Extract the [x, y] coordinate from the center of the cell holding the provided text.  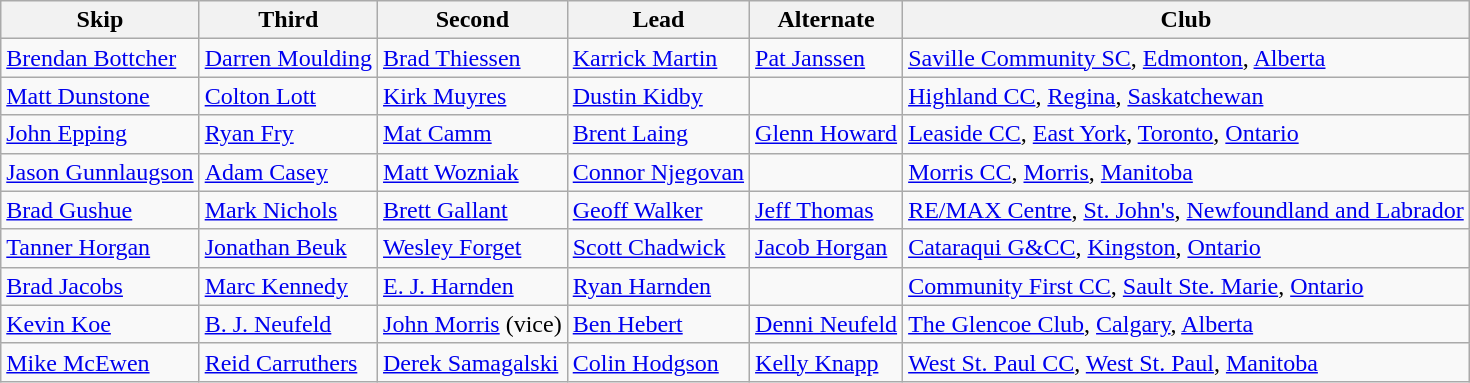
John Morris (vice) [473, 324]
The Glencoe Club, Calgary, Alberta [1186, 324]
Cataraqui G&CC, Kingston, Ontario [1186, 248]
Jeff Thomas [826, 210]
Reid Carruthers [288, 362]
Colton Lott [288, 96]
Second [473, 20]
Matt Wozniak [473, 172]
Ryan Fry [288, 134]
Brendan Bottcher [100, 58]
Glenn Howard [826, 134]
Mike McEwen [100, 362]
Ryan Harnden [658, 286]
Wesley Forget [473, 248]
Alternate [826, 20]
Mat Camm [473, 134]
Brett Gallant [473, 210]
Scott Chadwick [658, 248]
West St. Paul CC, West St. Paul, Manitoba [1186, 362]
Community First CC, Sault Ste. Marie, Ontario [1186, 286]
Mark Nichols [288, 210]
Brad Jacobs [100, 286]
B. J. Neufeld [288, 324]
Leaside CC, East York, Toronto, Ontario [1186, 134]
E. J. Harnden [473, 286]
Brent Laing [658, 134]
Tanner Horgan [100, 248]
John Epping [100, 134]
Denni Neufeld [826, 324]
Matt Dunstone [100, 96]
Highland CC, Regina, Saskatchewan [1186, 96]
Club [1186, 20]
Jason Gunnlaugson [100, 172]
Pat Janssen [826, 58]
Kirk Muyres [473, 96]
Kevin Koe [100, 324]
Saville Community SC, Edmonton, Alberta [1186, 58]
Colin Hodgson [658, 362]
Connor Njegovan [658, 172]
Darren Moulding [288, 58]
Brad Thiessen [473, 58]
Dustin Kidby [658, 96]
Brad Gushue [100, 210]
Geoff Walker [658, 210]
Jonathan Beuk [288, 248]
Derek Samagalski [473, 362]
RE/MAX Centre, St. John's, Newfoundland and Labrador [1186, 210]
Ben Hebert [658, 324]
Skip [100, 20]
Lead [658, 20]
Morris CC, Morris, Manitoba [1186, 172]
Jacob Horgan [826, 248]
Adam Casey [288, 172]
Third [288, 20]
Karrick Martin [658, 58]
Marc Kennedy [288, 286]
Kelly Knapp [826, 362]
